Extract the [X, Y] coordinate from the center of the cell holding the provided text.  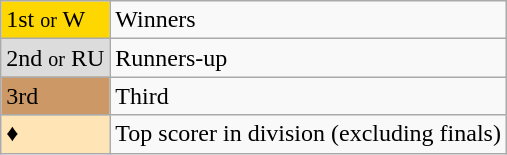
2nd or RU [56, 58]
Runners-up [308, 58]
3rd [56, 96]
♦ [56, 134]
Third [308, 96]
Top scorer in division (excluding finals) [308, 134]
1st or W [56, 20]
Winners [308, 20]
